For the text-containing cell, return its midpoint in (x, y) coordinate format. 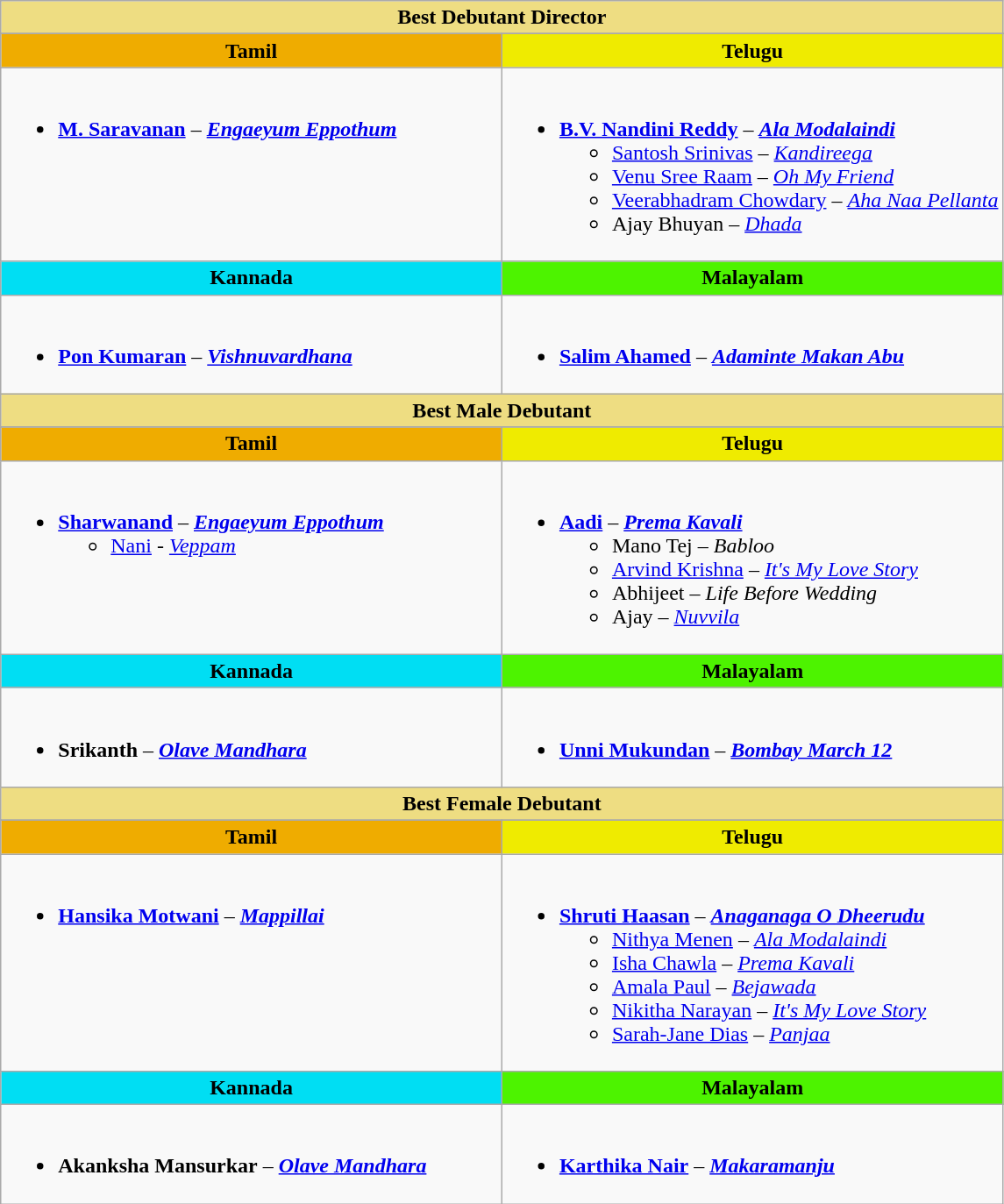
Best Debutant Director (502, 18)
Best Female Debutant (502, 803)
Hansika Motwani – Mappillai (252, 963)
Unni Mukundan – Bombay March 12 (752, 737)
Aadi – Prema KavaliMano Tej – BablooArvind Krishna – It's My Love StoryAbhijeet – Life Before WeddingAjay – Nuvvila (752, 558)
M. Saravanan – Engaeyum Eppothum (252, 165)
Pon Kumaran – Vishnuvardhana (252, 344)
Karthika Nair – Makaramanju (752, 1154)
Srikanth – Olave Mandhara (252, 737)
Akanksha Mansurkar – Olave Mandhara (252, 1154)
Sharwanand – Engaeyum EppothumNani - Veppam (252, 558)
Salim Ahamed – Adaminte Makan Abu (752, 344)
Best Male Debutant (502, 410)
